For the text-containing cell, return its midpoint in [x, y] coordinate format. 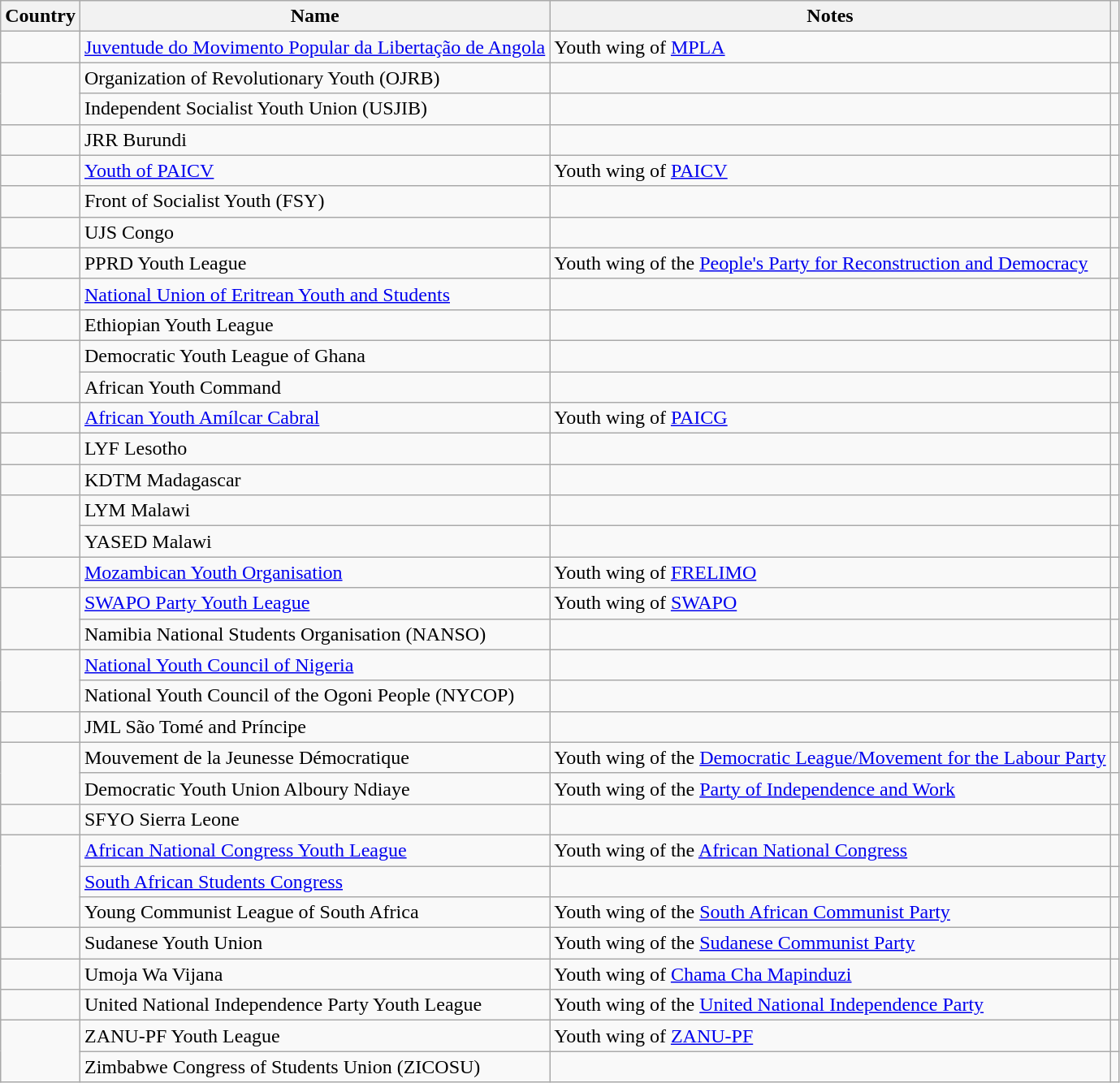
KDTM Madagascar [314, 480]
Youth wing of ZANU-PF [830, 1036]
JML São Tomé and Príncipe [314, 727]
Sudanese Youth Union [314, 943]
Mozambican Youth Organisation [314, 572]
PPRD Youth League [314, 263]
Namibia National Students Organisation (NANSO) [314, 634]
Umoja Wa Vijana [314, 974]
Democratic Youth Union Alboury Ndiaye [314, 788]
Youth wing of Chama Cha Mapinduzi [830, 974]
LYF Lesotho [314, 449]
LYM Malawi [314, 511]
United National Independence Party Youth League [314, 1005]
Young Communist League of South Africa [314, 913]
African Youth Command [314, 387]
Front of Socialist Youth (FSY) [314, 201]
Country [41, 16]
Mouvement de la Jeunesse Démocratique [314, 757]
Ethiopian Youth League [314, 325]
National Union of Eritrean Youth and Students [314, 294]
SFYO Sierra Leone [314, 819]
Youth wing of FRELIMO [830, 572]
YASED Malawi [314, 541]
Notes [830, 16]
Name [314, 16]
National Youth Council of the Ogoni People (NYCOP) [314, 696]
South African Students Congress [314, 881]
Youth wing of the African National Congress [830, 850]
African Youth Amílcar Cabral [314, 418]
Youth wing of the Sudanese Communist Party [830, 943]
African National Congress Youth League [314, 850]
ZANU-PF Youth League [314, 1036]
Democratic Youth League of Ghana [314, 356]
Youth wing of SWAPO [830, 603]
Independent Socialist Youth Union (USJIB) [314, 109]
Youth wing of PAICG [830, 418]
Organization of Revolutionary Youth (OJRB) [314, 78]
UJS Congo [314, 232]
JRR Burundi [314, 140]
Youth wing of the People's Party for Reconstruction and Democracy [830, 263]
National Youth Council of Nigeria [314, 665]
Youth wing of the Democratic League/Movement for the Labour Party [830, 757]
Juventude do Movimento Popular da Libertação de Angola [314, 47]
Youth wing of the South African Communist Party [830, 913]
Youth wing of the Party of Independence and Work [830, 788]
Youth of PAICV [314, 170]
Zimbabwe Congress of Students Union (ZICOSU) [314, 1067]
Youth wing of the United National Independence Party [830, 1005]
SWAPO Party Youth League [314, 603]
Youth wing of MPLA [830, 47]
Youth wing of PAICV [830, 170]
